Locate the cell with the specified text and output its [X, Y] center coordinate. 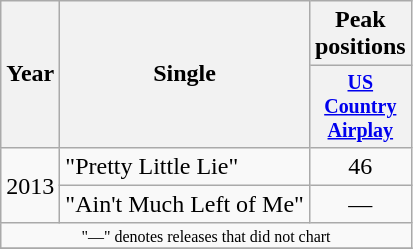
Peak positions [360, 34]
"Pretty Little Lie" [185, 166]
"—" denotes releases that did not chart [206, 235]
46 [360, 166]
— [360, 204]
US Country Airplay [360, 106]
2013 [30, 185]
Single [185, 74]
"Ain't Much Left of Me" [185, 204]
Year [30, 74]
